Pinpoint the cell where the given text exists, returning its (X, Y) midpoint coordinate. 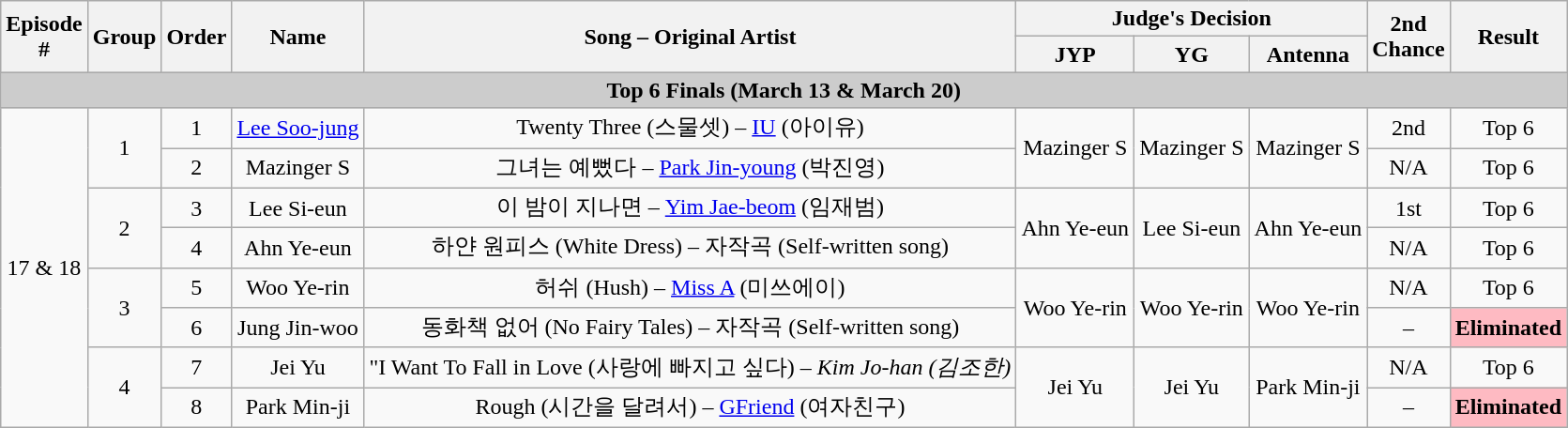
Group (124, 37)
Jung Jin-woo (298, 329)
8 (197, 407)
Order (197, 37)
하얀 원피스 (White Dress) – 자작곡 (Self-written song) (691, 248)
Antenna (1308, 54)
1st (1408, 208)
17 & 18 (44, 267)
Lee Soo-jung (298, 128)
Top 6 Finals (March 13 & March 20) (784, 90)
Name (298, 37)
Song – Original Artist (691, 37)
2ndChance (1408, 37)
Rough (시간을 달려서) – GFriend (여자친구) (691, 407)
7 (197, 368)
그녀는 예뻤다 – Park Jin-young (박진영) (691, 169)
Judge's Decision (1192, 19)
Episode# (44, 37)
2nd (1408, 128)
"I Want To Fall in Love (사랑에 빠지고 싶다) – Kim Jo-han (김조한) (691, 368)
YG (1192, 54)
6 (197, 329)
허쉬 (Hush) – Miss A (미쓰에이) (691, 287)
이 밤이 지나면 – Yim Jae-beom (임재범) (691, 208)
5 (197, 287)
Result (1508, 37)
JYP (1075, 54)
동화책 없어 (No Fairy Tales) – 자작곡 (Self-written song) (691, 329)
Twenty Three (스물셋) – IU (아이유) (691, 128)
